Scan for the cell matching the given text and deliver its [x, y] coordinate at center. 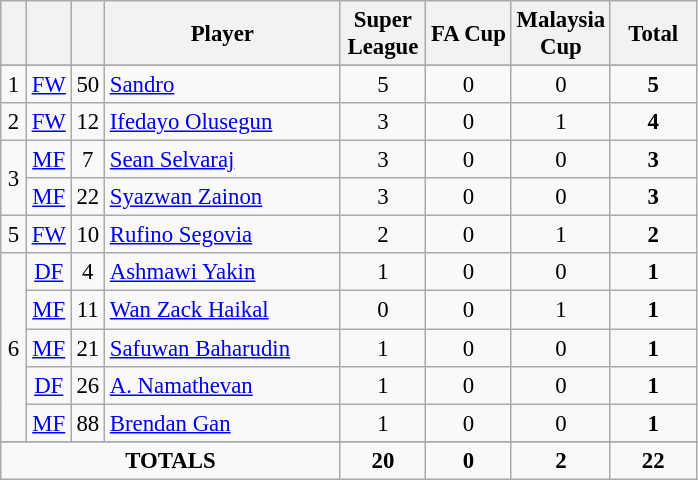
FA Cup [469, 34]
Sean Selvaraj [222, 160]
Safuwan Baharudin [222, 348]
6 [14, 348]
Sandro [222, 85]
Rufino Segovia [222, 235]
12 [88, 122]
Total [653, 34]
Ifedayo Olusegun [222, 122]
Wan Zack Haikal [222, 310]
20 [383, 460]
Super League [383, 34]
Player [222, 34]
Syazwan Zainon [222, 197]
Malaysia Cup [560, 34]
TOTALS [170, 460]
26 [88, 385]
10 [88, 235]
21 [88, 348]
7 [88, 160]
Brendan Gan [222, 423]
Ashmawi Yakin [222, 273]
88 [88, 423]
11 [88, 310]
A. Namathevan [222, 385]
50 [88, 85]
